Detect which cell encompasses the target text, then output its [X, Y] center coordinate. 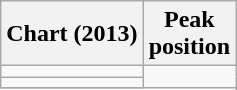
Chart (2013) [72, 34]
Peakposition [189, 34]
